For the text-containing cell, return its midpoint in (X, Y) coordinate format. 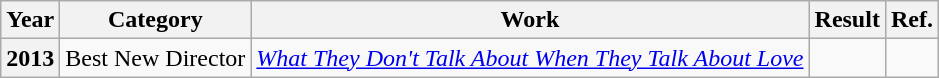
Work (530, 20)
Year (30, 20)
Category (156, 20)
Ref. (912, 20)
Best New Director (156, 58)
What They Don't Talk About When They Talk About Love (530, 58)
2013 (30, 58)
Result (847, 20)
